Return the (X, Y) coordinate for the center point of the cell that contains the specified text.  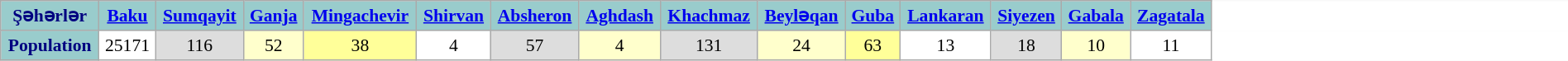
25171 (127, 45)
Gabala (1097, 16)
57 (534, 45)
Shirvan (453, 16)
10 (1097, 45)
63 (872, 45)
Guba (872, 16)
Sumqayit (199, 16)
Siyezen (1025, 16)
Absheron (534, 16)
38 (361, 45)
Baku (127, 16)
Beyləqan (801, 16)
116 (199, 45)
18 (1025, 45)
Population (50, 45)
Lankaran (945, 16)
Ganja (273, 16)
11 (1171, 45)
Aghdash (619, 16)
Khachmaz (709, 16)
Mingachevir (361, 16)
Zagatala (1171, 16)
24 (801, 45)
Şəhərlər (50, 16)
131 (709, 45)
13 (945, 45)
52 (273, 45)
